Return the (x, y) coordinate for the center point of the cell that contains the specified text.  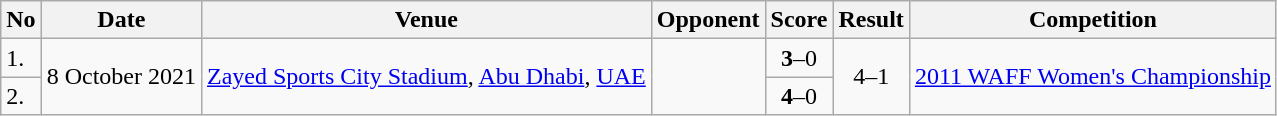
2. (21, 96)
Competition (1092, 20)
No (21, 20)
3–0 (799, 58)
Venue (427, 20)
8 October 2021 (121, 77)
Zayed Sports City Stadium, Abu Dhabi, UAE (427, 77)
2011 WAFF Women's Championship (1092, 77)
4–0 (799, 96)
1. (21, 58)
Date (121, 20)
Result (871, 20)
4–1 (871, 77)
Opponent (708, 20)
Score (799, 20)
